Return [x, y] of the center of cell containing provided text 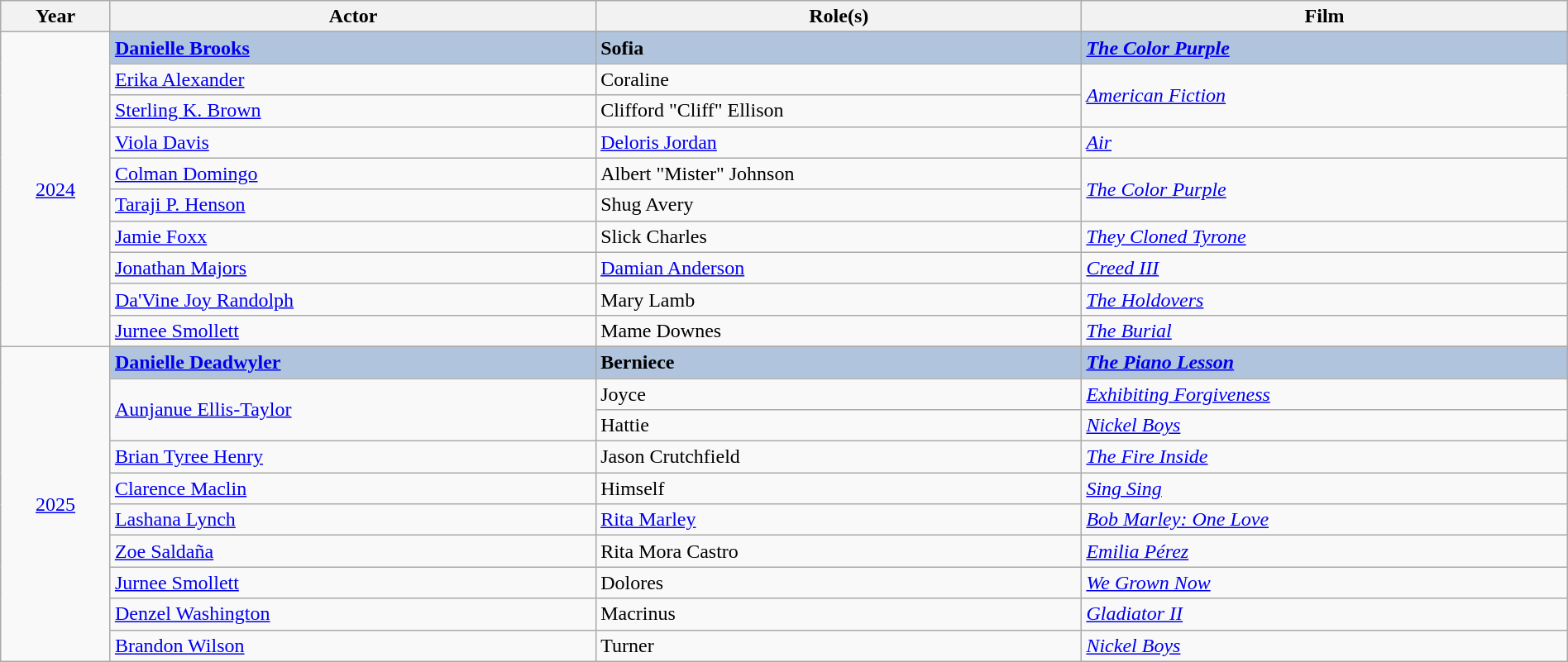
Albert "Mister" Johnson [839, 174]
Danielle Brooks [352, 48]
Actor [352, 17]
Exhibiting Forgiveness [1325, 394]
Shug Avery [839, 205]
Year [56, 17]
Dolores [839, 583]
Gladiator II [1325, 614]
Mary Lamb [839, 299]
Zoe Saldaña [352, 551]
Film [1325, 17]
Mame Downes [839, 331]
Sing Sing [1325, 488]
Creed III [1325, 268]
Sterling K. Brown [352, 111]
Jamie Foxx [352, 236]
Role(s) [839, 17]
Macrinus [839, 614]
The Holdovers [1325, 299]
Himself [839, 488]
Berniece [839, 362]
Joyce [839, 394]
Coraline [839, 79]
Danielle Deadwyler [352, 362]
Brandon Wilson [352, 645]
Air [1325, 142]
American Fiction [1325, 95]
Aunjanue Ellis-Taylor [352, 410]
Colman Domingo [352, 174]
The Fire Inside [1325, 457]
They Cloned Tyrone [1325, 236]
Slick Charles [839, 236]
Emilia Pérez [1325, 551]
We Grown Now [1325, 583]
Clifford "Cliff" Ellison [839, 111]
Hattie [839, 426]
Bob Marley: One Love [1325, 520]
Taraji P. Henson [352, 205]
Sofia [839, 48]
2024 [56, 190]
2025 [56, 504]
The Piano Lesson [1325, 362]
Denzel Washington [352, 614]
Brian Tyree Henry [352, 457]
Rita Mora Castro [839, 551]
Rita Marley [839, 520]
Clarence Maclin [352, 488]
Jason Crutchfield [839, 457]
Erika Alexander [352, 79]
Lashana Lynch [352, 520]
Da'Vine Joy Randolph [352, 299]
Jonathan Majors [352, 268]
The Burial [1325, 331]
Viola Davis [352, 142]
Turner [839, 645]
Damian Anderson [839, 268]
Deloris Jordan [839, 142]
